Scan for the cell matching the given text and deliver its (X, Y) coordinate at center. 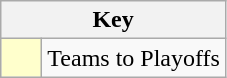
Key (114, 20)
Teams to Playoffs (134, 58)
